Identify which cell holds the provided text, then report its [x, y] central coordinate. 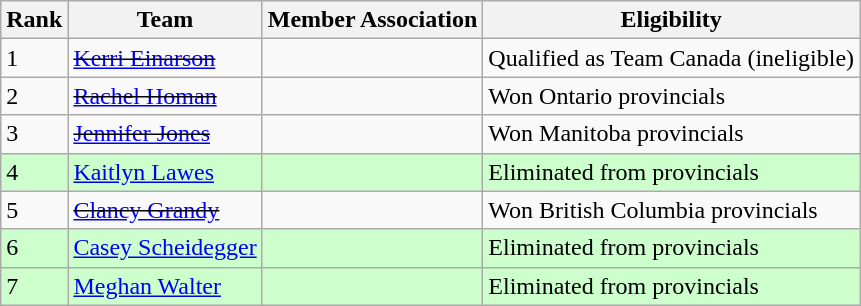
6 [34, 248]
Jennifer Jones [165, 134]
Rank [34, 20]
Kaitlyn Lawes [165, 172]
Won British Columbia provincials [672, 210]
2 [34, 96]
3 [34, 134]
Meghan Walter [165, 286]
Won Ontario provincials [672, 96]
Kerri Einarson [165, 58]
Qualified as Team Canada (ineligible) [672, 58]
7 [34, 286]
Rachel Homan [165, 96]
5 [34, 210]
Clancy Grandy [165, 210]
Member Association [372, 20]
Eligibility [672, 20]
4 [34, 172]
Casey Scheidegger [165, 248]
Team [165, 20]
1 [34, 58]
Won Manitoba provincials [672, 134]
